Output the [X, Y] coordinate of the center of the cell containing the given text.  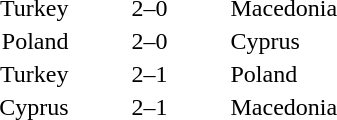
2–1 [150, 74]
2–0 [150, 41]
